Scan for the cell matching the given text and deliver its (X, Y) coordinate at center. 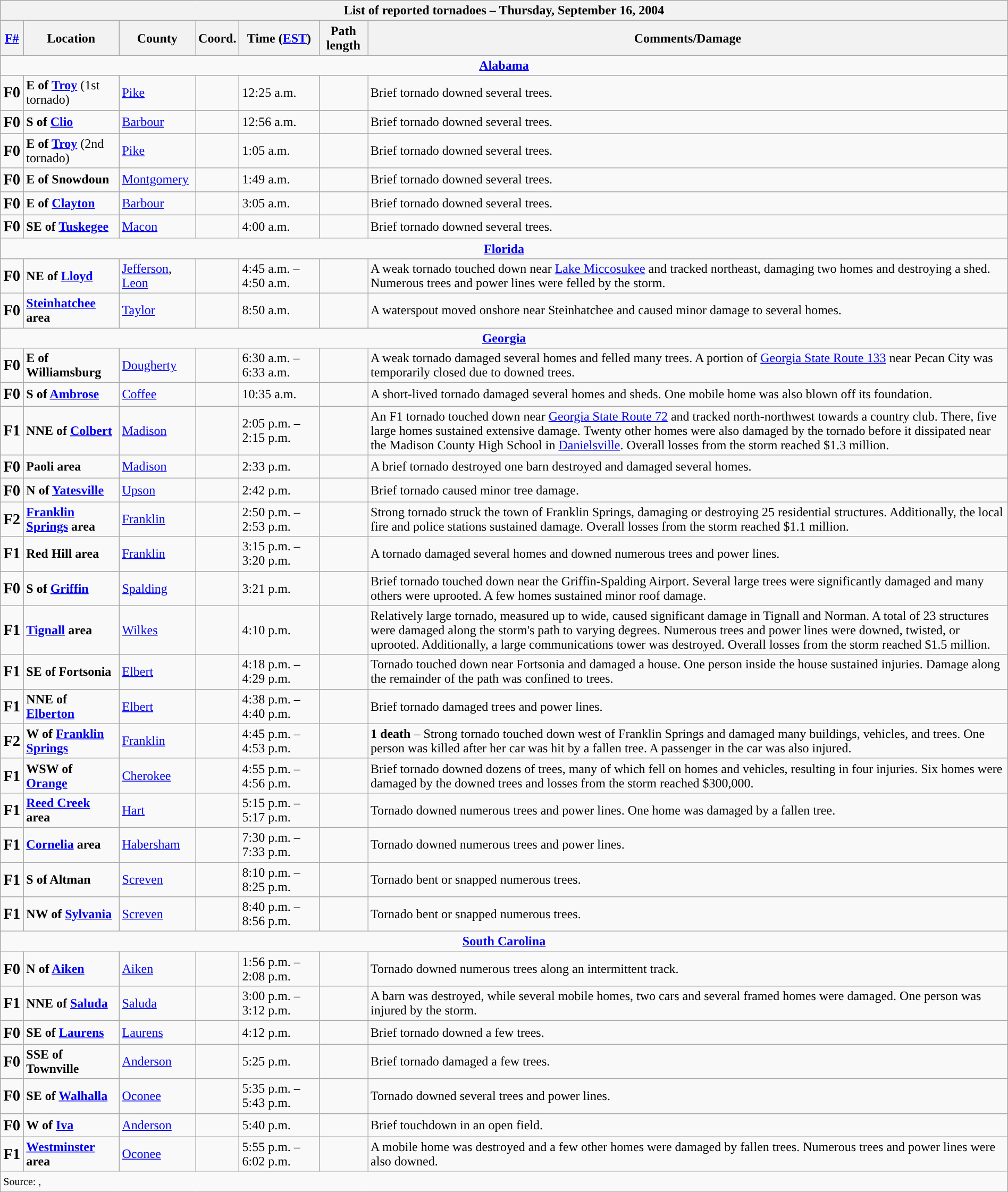
Aiken (157, 969)
A brief tornado destroyed one barn destroyed and damaged several homes. (688, 467)
Habersham (157, 844)
Florida (504, 248)
Franklin Springs area (71, 519)
Coffee (157, 394)
NE of Lloyd (71, 275)
Cornelia area (71, 844)
5:15 p.m. – 5:17 p.m. (279, 810)
Macon (157, 226)
12:56 a.m. (279, 122)
Brief touchdown in an open field. (688, 1125)
NNE of Saluda (71, 1004)
Upson (157, 490)
2:42 p.m. (279, 490)
E of Snowdoun (71, 180)
Tornado downed numerous trees along an intermittent track. (688, 969)
Cherokee (157, 775)
Alabama (504, 65)
E of Troy (2nd tornado) (71, 151)
Jefferson, Leon (157, 275)
Source: , (504, 1181)
Saluda (157, 1004)
1:49 a.m. (279, 180)
SE of Laurens (71, 1032)
SE of Fortsonia (71, 672)
Location (71, 38)
4:38 p.m. – 4:40 p.m. (279, 706)
A barn was destroyed, while several mobile homes, two cars and several framed homes were damaged. One person was injured by the storm. (688, 1004)
A short-lived tornado damaged several homes and sheds. One mobile home was also blown off its foundation. (688, 394)
4:00 a.m. (279, 226)
A mobile home was destroyed and a few other homes were damaged by fallen trees. Numerous trees and power lines were also downed. (688, 1154)
4:45 a.m. – 4:50 a.m. (279, 275)
5:40 p.m. (279, 1125)
4:10 p.m. (279, 630)
8:10 p.m. – 8:25 p.m. (279, 879)
10:35 a.m. (279, 394)
5:55 p.m. – 6:02 p.m. (279, 1154)
8:50 a.m. (279, 310)
Georgia (504, 338)
E of Williamsburg (71, 366)
Comments/Damage (688, 38)
2:50 p.m. – 2:53 p.m. (279, 519)
Wilkes (157, 630)
3:15 p.m. – 3:20 p.m. (279, 554)
Spalding (157, 588)
7:30 p.m. – 7:33 p.m. (279, 844)
W of Franklin Springs (71, 741)
WSW of Orange (71, 775)
S of Clio (71, 122)
NNE of Colbert (71, 431)
SSE of Townville (71, 1061)
County (157, 38)
8:40 p.m. – 8:56 p.m. (279, 914)
Dougherty (157, 366)
Taylor (157, 310)
Brief tornado caused minor tree damage. (688, 490)
NW of Sylvania (71, 914)
5:35 p.m. – 5:43 p.m. (279, 1096)
4:55 p.m. – 4:56 p.m. (279, 775)
1:56 p.m. – 2:08 p.m. (279, 969)
Brief tornado damaged trees and power lines. (688, 706)
A tornado damaged several homes and downed numerous trees and power lines. (688, 554)
W of Iva (71, 1125)
Hart (157, 810)
6:30 a.m. – 6:33 a.m. (279, 366)
4:12 p.m. (279, 1032)
Laurens (157, 1032)
Reed Creek area (71, 810)
NNE of Elberton (71, 706)
Westminster area (71, 1154)
Tornado downed numerous trees and power lines. (688, 844)
Time (EST) (279, 38)
Brief tornado downed a few trees. (688, 1032)
S of Altman (71, 879)
E of Troy (1st tornado) (71, 93)
12:25 a.m. (279, 93)
Steinhatchee area (71, 310)
5:25 p.m. (279, 1061)
1:05 a.m. (279, 151)
Tornado downed several trees and power lines. (688, 1096)
N of Yatesville (71, 490)
3:05 a.m. (279, 203)
SE of Walhalla (71, 1096)
4:18 p.m. – 4:29 p.m. (279, 672)
2:05 p.m. – 2:15 p.m. (279, 431)
3:21 p.m. (279, 588)
Tornado downed numerous trees and power lines. One home was damaged by a fallen tree. (688, 810)
Paoli area (71, 467)
N of Aiken (71, 969)
Path length (343, 38)
A waterspout moved onshore near Steinhatchee and caused minor damage to several homes. (688, 310)
Montgomery (157, 180)
4:45 p.m. – 4:53 p.m. (279, 741)
Tignall area (71, 630)
South Carolina (504, 942)
F# (12, 38)
S of Griffin (71, 588)
2:33 p.m. (279, 467)
Red Hill area (71, 554)
List of reported tornadoes – Thursday, September 16, 2004 (504, 11)
Coord. (217, 38)
E of Clayton (71, 203)
3:00 p.m. – 3:12 p.m. (279, 1004)
S of Ambrose (71, 394)
SE of Tuskegee (71, 226)
Brief tornado damaged a few trees. (688, 1061)
